Locate the cell with the specified text and output its (x, y) center coordinate. 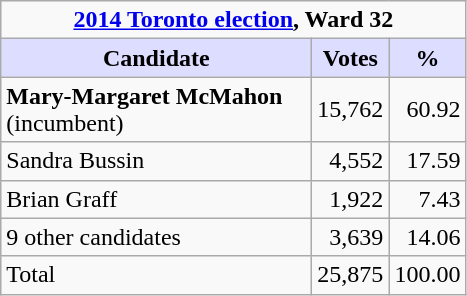
Sandra Bussin (156, 161)
Brian Graff (156, 199)
15,762 (350, 110)
9 other candidates (156, 237)
4,552 (350, 161)
1,922 (350, 199)
Total (156, 275)
7.43 (428, 199)
60.92 (428, 110)
100.00 (428, 275)
3,639 (350, 237)
2014 Toronto election, Ward 32 (234, 20)
Mary-Margaret McMahon (incumbent) (156, 110)
17.59 (428, 161)
14.06 (428, 237)
Candidate (156, 58)
% (428, 58)
Votes (350, 58)
25,875 (350, 275)
